Identify which cell holds the provided text, then report its (X, Y) central coordinate. 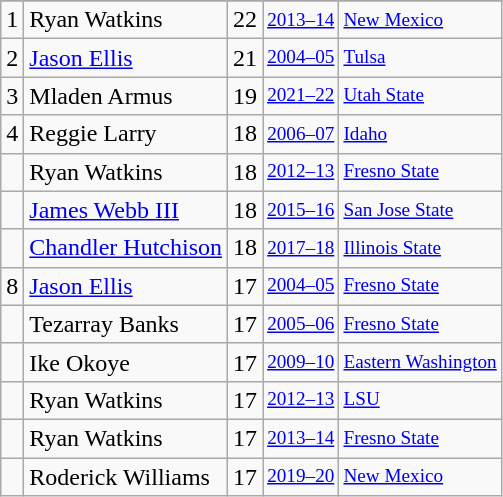
Eastern Washington (420, 362)
22 (246, 20)
LSU (420, 400)
2006–07 (301, 134)
2009–10 (301, 362)
James Webb III (126, 210)
Tulsa (420, 58)
2 (12, 58)
Idaho (420, 134)
Utah State (420, 96)
2015–16 (301, 210)
Chandler Hutchison (126, 248)
Illinois State (420, 248)
2021–22 (301, 96)
Tezarray Banks (126, 324)
1 (12, 20)
19 (246, 96)
San Jose State (420, 210)
2019–20 (301, 477)
2005–06 (301, 324)
21 (246, 58)
Mladen Armus (126, 96)
8 (12, 286)
Reggie Larry (126, 134)
2017–18 (301, 248)
3 (12, 96)
4 (12, 134)
Ike Okoye (126, 362)
Roderick Williams (126, 477)
